Locate the cell with the specified text and output its [x, y] center coordinate. 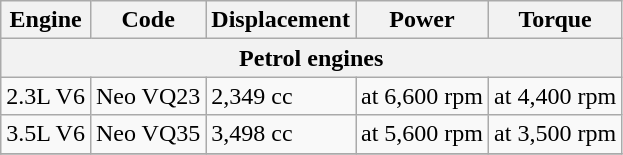
Displacement [281, 20]
2,349 cc [281, 96]
2.3L V6 [46, 96]
3.5L V6 [46, 134]
at 4,400 rpm [556, 96]
Torque [556, 20]
at 3,500 rpm [556, 134]
Engine [46, 20]
Neo VQ23 [148, 96]
at 5,600 rpm [422, 134]
Petrol engines [312, 58]
Neo VQ35 [148, 134]
Power [422, 20]
Code [148, 20]
at 6,600 rpm [422, 96]
3,498 cc [281, 134]
